Detect which cell encompasses the target text, then output its (X, Y) center coordinate. 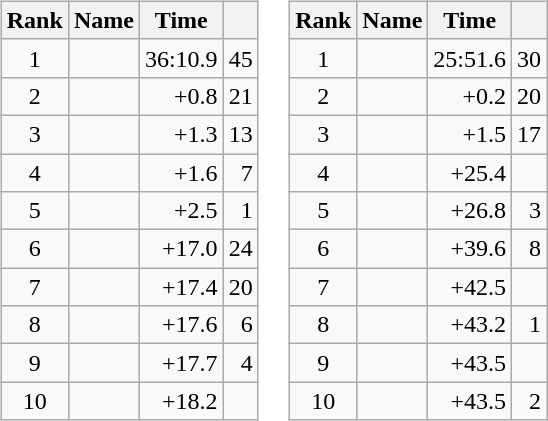
+1.3 (181, 134)
+17.4 (181, 287)
+39.6 (470, 249)
21 (240, 96)
17 (530, 134)
30 (530, 58)
+18.2 (181, 401)
36:10.9 (181, 58)
+43.2 (470, 325)
+42.5 (470, 287)
+1.6 (181, 173)
13 (240, 134)
24 (240, 249)
+26.8 (470, 211)
+2.5 (181, 211)
+0.8 (181, 96)
25:51.6 (470, 58)
+17.6 (181, 325)
+17.0 (181, 249)
45 (240, 58)
+25.4 (470, 173)
+1.5 (470, 134)
+0.2 (470, 96)
+17.7 (181, 363)
